Detect which cell encompasses the target text, then output its (x, y) center coordinate. 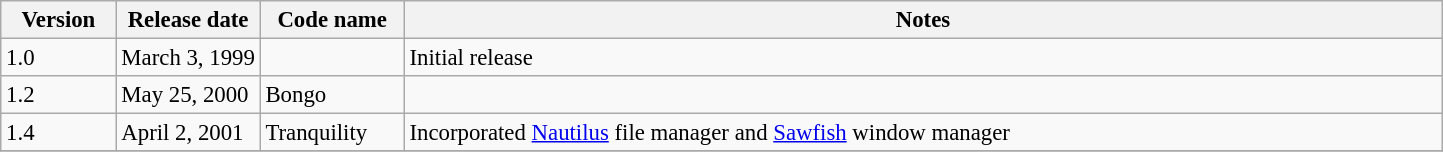
1.2 (58, 95)
Notes (922, 20)
1.4 (58, 133)
Incorporated Nautilus file manager and Sawfish window manager (922, 133)
March 3, 1999 (188, 58)
Code name (332, 20)
1.0 (58, 58)
Version (58, 20)
Release date (188, 20)
Bongo (332, 95)
Initial release (922, 58)
Tranquility (332, 133)
April 2, 2001 (188, 133)
May 25, 2000 (188, 95)
